Return the (X, Y) coordinate for the center point of the cell that contains the specified text.  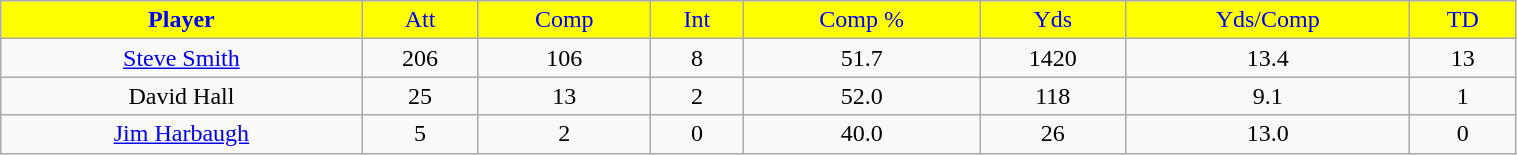
13.0 (1268, 134)
106 (564, 58)
26 (1053, 134)
David Hall (182, 96)
206 (420, 58)
Yds/Comp (1268, 20)
Yds (1053, 20)
5 (420, 134)
118 (1053, 96)
Jim Harbaugh (182, 134)
13.4 (1268, 58)
1 (1463, 96)
TD (1463, 20)
Comp (564, 20)
40.0 (862, 134)
Player (182, 20)
51.7 (862, 58)
52.0 (862, 96)
Comp % (862, 20)
Int (696, 20)
1420 (1053, 58)
9.1 (1268, 96)
8 (696, 58)
Att (420, 20)
25 (420, 96)
Steve Smith (182, 58)
